Identify which cell holds the provided text, then report its [x, y] central coordinate. 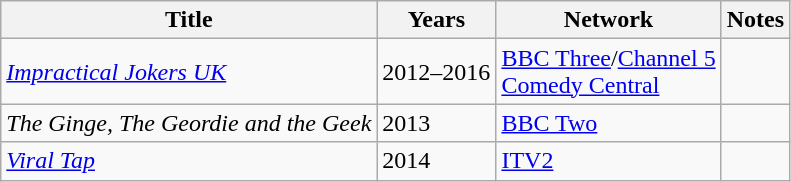
2014 [436, 161]
Viral Tap [189, 161]
2013 [436, 123]
Network [608, 20]
Notes [755, 20]
Impractical Jokers UK [189, 72]
Years [436, 20]
The Ginge, The Geordie and the Geek [189, 123]
Title [189, 20]
BBC Two [608, 123]
BBC Three/Channel 5Comedy Central [608, 72]
2012–2016 [436, 72]
ITV2 [608, 161]
